Search for the cell housing the specified text and yield its (x, y) center coordinate. 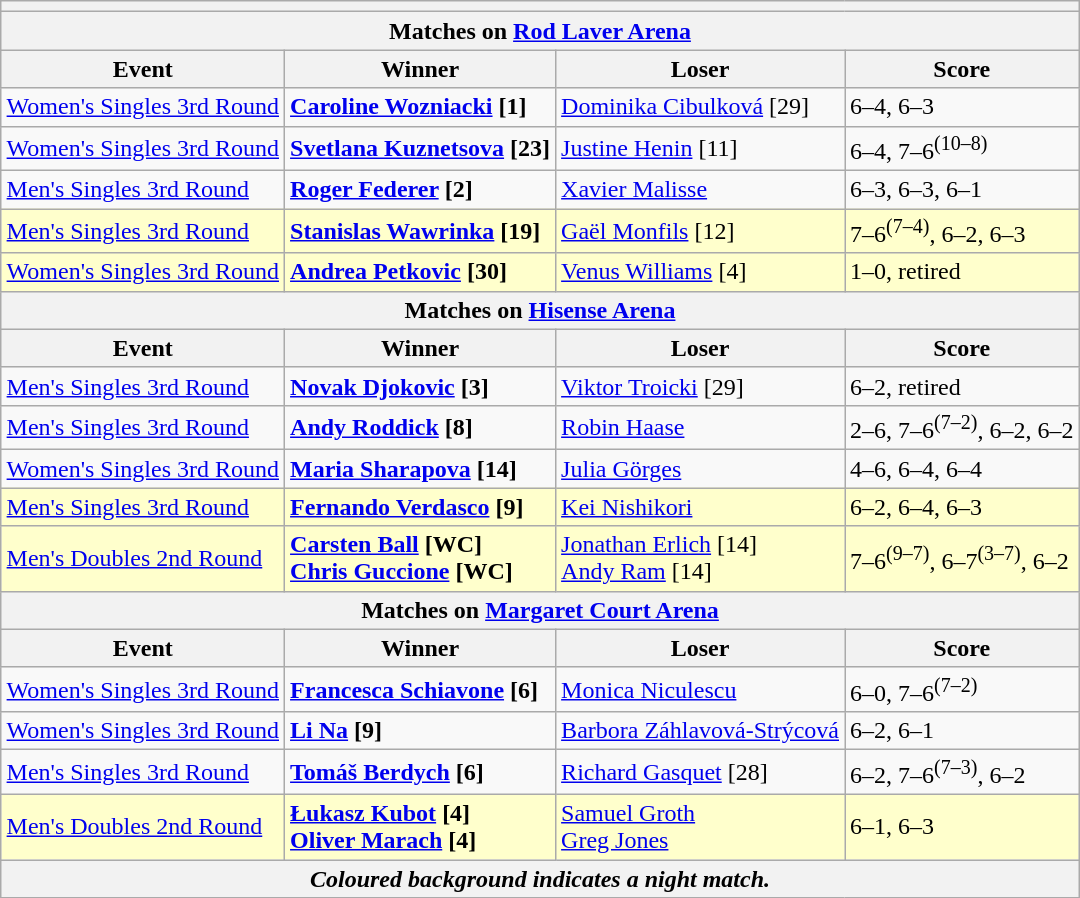
Fernando Verdasco [9] (420, 507)
6–2, 6–4, 6–3 (962, 507)
Samuel Groth Greg Jones (700, 826)
Kei Nishikori (700, 507)
1–0, retired (962, 272)
Andrea Petkovic [30] (420, 272)
Andy Roddick [8] (420, 428)
Justine Henin [11] (700, 148)
Stanislas Wawrinka [19] (420, 232)
6–3, 6–3, 6–1 (962, 190)
Monica Niculescu (700, 690)
6–0, 7–6(7–2) (962, 690)
Julia Görges (700, 469)
Łukasz Kubot [4] Oliver Marach [4] (420, 826)
Robin Haase (700, 428)
Matches on Margaret Court Arena (540, 610)
6–1, 6–3 (962, 826)
Li Na [9] (420, 731)
4–6, 6–4, 6–4 (962, 469)
Carsten Ball [WC] Chris Guccione [WC] (420, 558)
Francesca Schiavone [6] (420, 690)
Barbora Záhlavová-Strýcová (700, 731)
6–4, 6–3 (962, 107)
Gaël Monfils [12] (700, 232)
Novak Djokovic [3] (420, 386)
Caroline Wozniacki [1] (420, 107)
Matches on Rod Laver Arena (540, 31)
Viktor Troicki [29] (700, 386)
7–6(7–4), 6–2, 6–3 (962, 232)
6–2, 7–6(7–3), 6–2 (962, 772)
Venus Williams [4] (700, 272)
Tomáš Berdych [6] (420, 772)
Xavier Malisse (700, 190)
6–2, 6–1 (962, 731)
Jonathan Erlich [14] Andy Ram [14] (700, 558)
6–2, retired (962, 386)
2–6, 7–6(7–2), 6–2, 6–2 (962, 428)
7–6(9–7), 6–7(3–7), 6–2 (962, 558)
Svetlana Kuznetsova [23] (420, 148)
6–4, 7–6(10–8) (962, 148)
Richard Gasquet [28] (700, 772)
Roger Federer [2] (420, 190)
Maria Sharapova [14] (420, 469)
Dominika Cibulková [29] (700, 107)
Coloured background indicates a night match. (540, 879)
Matches on Hisense Arena (540, 310)
